Identify which cell holds the provided text, then report its [X, Y] central coordinate. 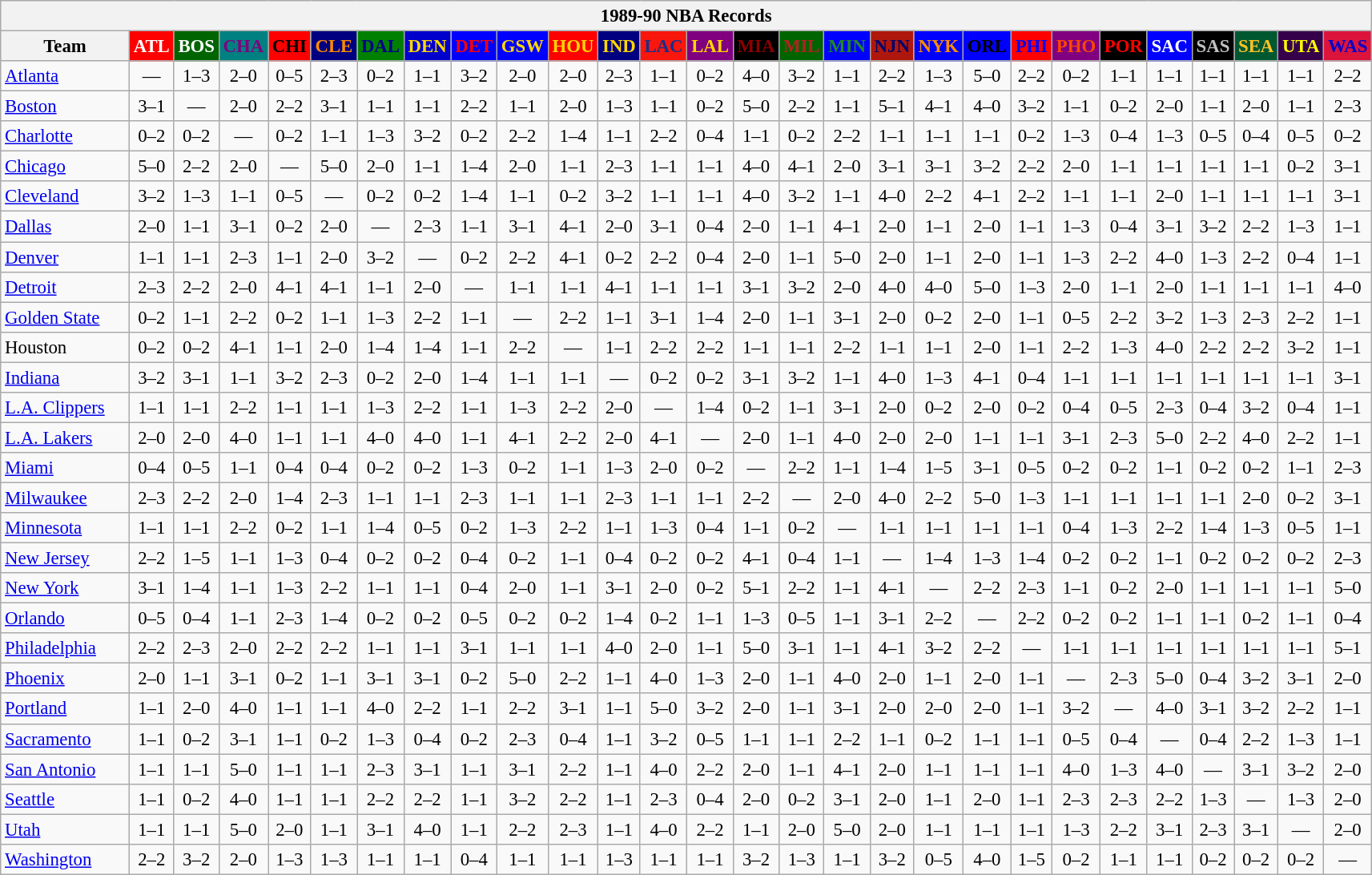
New Jersey [66, 558]
DEN [428, 46]
Dallas [66, 227]
IND [619, 46]
New York [66, 588]
1989-90 NBA Records [686, 16]
Portland [66, 709]
CLE [333, 46]
Philadelphia [66, 648]
Cleveland [66, 196]
Sacramento [66, 739]
PHI [1032, 46]
L.A. Clippers [66, 408]
Washington [66, 860]
CHI [289, 46]
BOS [196, 46]
Seattle [66, 799]
PHO [1076, 46]
Charlotte [66, 136]
LAC [663, 46]
Minnesota [66, 528]
NJN [892, 46]
SEA [1256, 46]
DET [474, 46]
Orlando [66, 619]
Milwaukee [66, 498]
Atlanta [66, 76]
GSW [522, 46]
DAL [381, 46]
MIA [756, 46]
L.A. Lakers [66, 437]
Team [66, 46]
Houston [66, 347]
HOU [573, 46]
POR [1123, 46]
Boston [66, 107]
ORL [987, 46]
Detroit [66, 287]
Indiana [66, 377]
SAC [1169, 46]
LAL [710, 46]
ATL [151, 46]
Denver [66, 257]
Utah [66, 829]
MIN [847, 46]
Phoenix [66, 679]
UTA [1301, 46]
San Antonio [66, 769]
SAS [1213, 46]
WAS [1348, 46]
NYK [939, 46]
Miami [66, 468]
MIL [802, 46]
Golden State [66, 317]
Chicago [66, 167]
CHA [243, 46]
